Determine the [X, Y] coordinate at the center of the cell enclosing the given text.  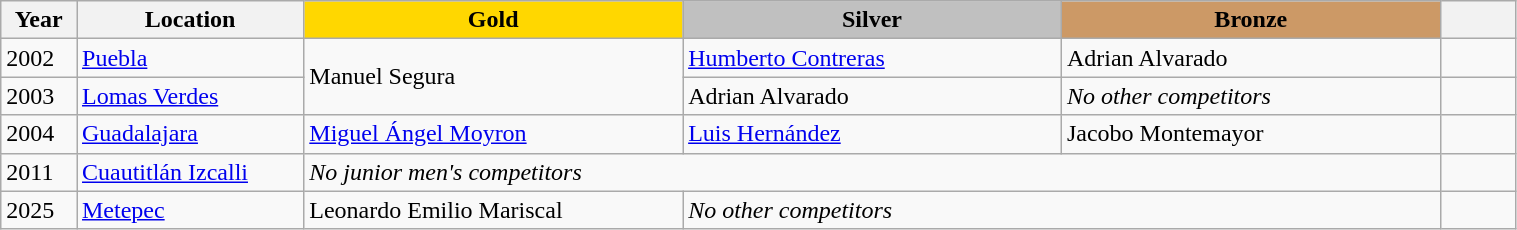
2011 [39, 172]
Metepec [190, 210]
2004 [39, 134]
2025 [39, 210]
No junior men's competitors [872, 172]
Silver [872, 20]
Location [190, 20]
Guadalajara [190, 134]
Lomas Verdes [190, 96]
Puebla [190, 58]
Gold [494, 20]
Cuautitlán Izcalli [190, 172]
Jacobo Montemayor [1250, 134]
2002 [39, 58]
Humberto Contreras [872, 58]
Luis Hernández [872, 134]
Miguel Ángel Moyron [494, 134]
Leonardo Emilio Mariscal [494, 210]
2003 [39, 96]
Bronze [1250, 20]
Manuel Segura [494, 77]
Year [39, 20]
